Identify which cell holds the provided text, then report its [X, Y] central coordinate. 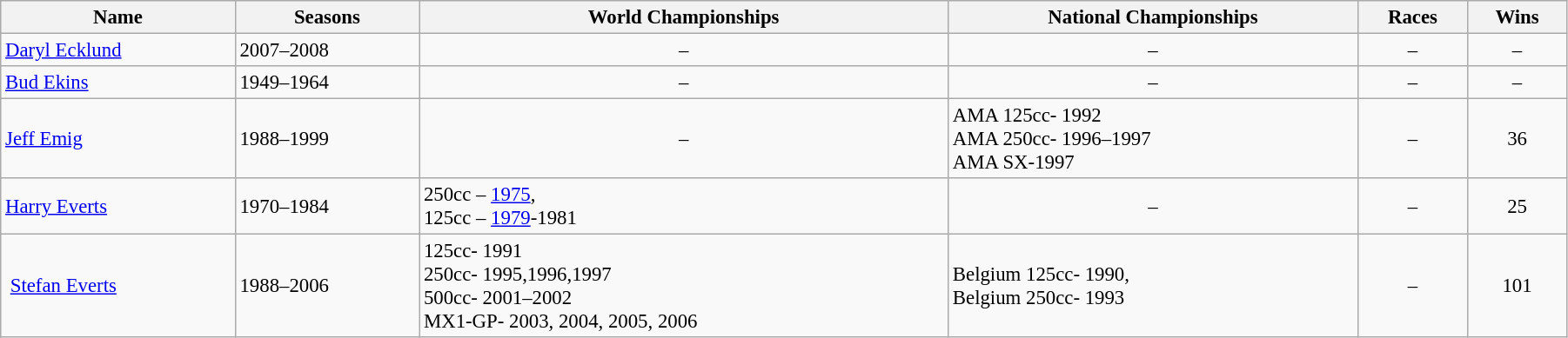
101 [1518, 287]
Harry Everts [118, 207]
Name [118, 17]
Races [1412, 17]
1988–2006 [327, 287]
Daryl Ecklund [118, 50]
2007–2008 [327, 50]
Belgium 125cc- 1990,Belgium 250cc- 1993 [1154, 287]
Stefan Everts [118, 287]
125cc- 1991250cc- 1995,1996,1997500cc- 2001–2002MX1-GP- 2003, 2004, 2005, 2006 [684, 287]
Bud Ekins [118, 83]
25 [1518, 207]
1949–1964 [327, 83]
National Championships [1154, 17]
1988–1999 [327, 139]
250cc – 1975,125cc – 1979-1981 [684, 207]
AMA 125cc- 1992AMA 250cc- 1996–1997AMA SX-1997 [1154, 139]
Wins [1518, 17]
Seasons [327, 17]
36 [1518, 139]
1970–1984 [327, 207]
World Championships [684, 17]
Jeff Emig [118, 139]
